Output the (x, y) coordinate of the center of the cell containing the given text.  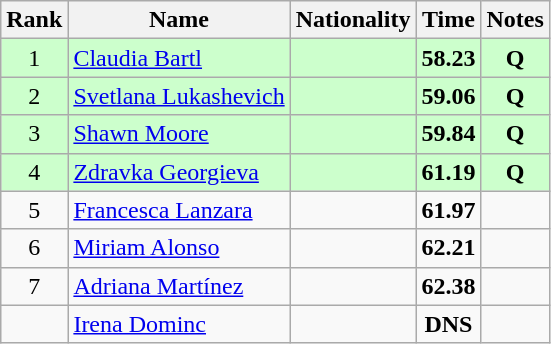
2 (34, 96)
Miriam Alonso (179, 248)
62.38 (448, 286)
Time (448, 20)
Zdravka Georgieva (179, 172)
5 (34, 210)
Adriana Martínez (179, 286)
3 (34, 134)
Shawn Moore (179, 134)
6 (34, 248)
7 (34, 286)
Nationality (353, 20)
62.21 (448, 248)
DNS (448, 324)
Rank (34, 20)
Irena Dominc (179, 324)
Svetlana Lukashevich (179, 96)
59.06 (448, 96)
4 (34, 172)
58.23 (448, 58)
Notes (515, 20)
Name (179, 20)
1 (34, 58)
61.19 (448, 172)
61.97 (448, 210)
59.84 (448, 134)
Francesca Lanzara (179, 210)
Claudia Bartl (179, 58)
